Provide the (x, y) coordinate of the cell's center where the given text is located.  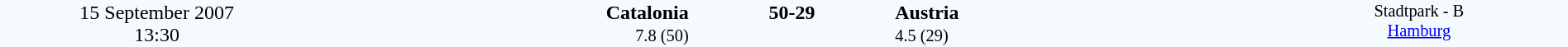
50-29 (791, 12)
Austria (1082, 12)
15 September 200713:30 (157, 23)
4.5 (29) (1082, 36)
7.8 (50) (501, 36)
Catalonia (501, 12)
Stadtpark - B Hamburg (1419, 23)
